Pinpoint the cell where the given text exists, returning its (X, Y) midpoint coordinate. 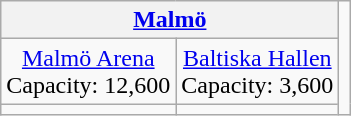
Malmö ArenaCapacity: 12,600 (88, 72)
Baltiska HallenCapacity: 3,600 (258, 72)
Malmö (170, 20)
